Return (X, Y) of the center of cell containing provided text 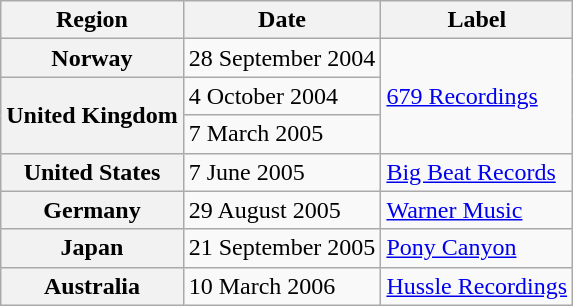
Warner Music (477, 210)
Japan (92, 248)
Hussle Recordings (477, 286)
Pony Canyon (477, 248)
Germany (92, 210)
7 March 2005 (282, 134)
United States (92, 172)
Norway (92, 58)
Big Beat Records (477, 172)
Region (92, 20)
United Kingdom (92, 115)
29 August 2005 (282, 210)
10 March 2006 (282, 286)
Date (282, 20)
28 September 2004 (282, 58)
Label (477, 20)
4 October 2004 (282, 96)
7 June 2005 (282, 172)
679 Recordings (477, 96)
Australia (92, 286)
21 September 2005 (282, 248)
